Detect which cell encompasses the target text, then output its (X, Y) center coordinate. 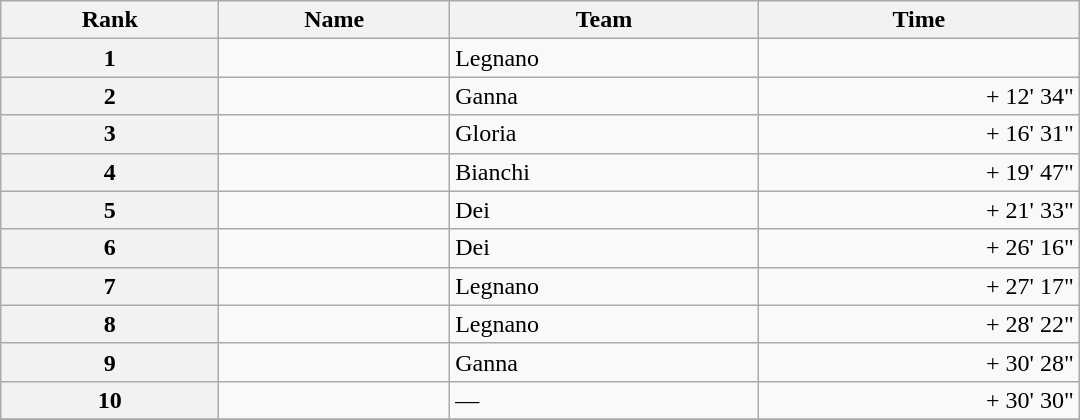
5 (110, 210)
Team (604, 20)
3 (110, 134)
7 (110, 286)
Rank (110, 20)
6 (110, 248)
— (604, 400)
+ 16' 31" (918, 134)
10 (110, 400)
1 (110, 58)
8 (110, 324)
+ 30' 30" (918, 400)
4 (110, 172)
+ 12' 34" (918, 96)
Bianchi (604, 172)
+ 30' 28" (918, 362)
Time (918, 20)
+ 28' 22" (918, 324)
+ 26' 16" (918, 248)
Gloria (604, 134)
+ 27' 17" (918, 286)
Name (334, 20)
2 (110, 96)
+ 21' 33" (918, 210)
9 (110, 362)
+ 19' 47" (918, 172)
